Provide the [X, Y] coordinate of the cell's center where the given text is located.  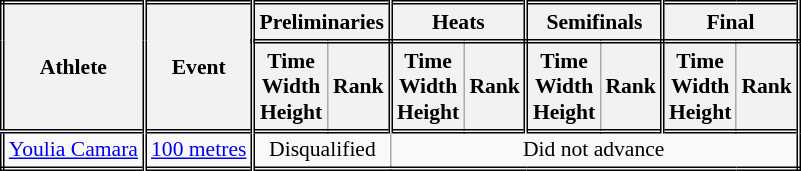
100 metres [198, 150]
Heats [458, 22]
Preliminaries [322, 22]
Athlete [73, 67]
Youlia Camara [73, 150]
Final [730, 22]
Semifinals [594, 22]
Event [198, 67]
Did not advance [594, 150]
Disqualified [322, 150]
